Return the (x, y) coordinate for the center point of the cell that contains the specified text.  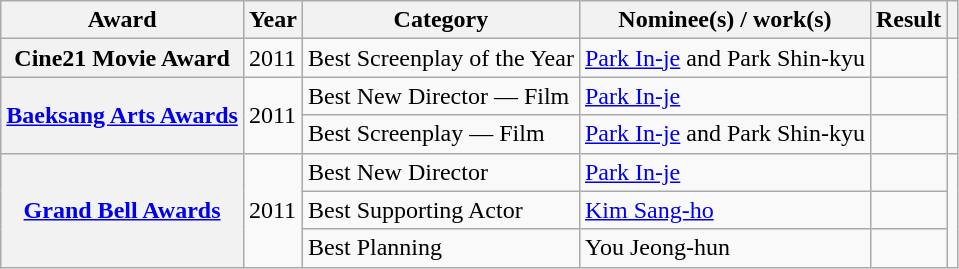
Best Screenplay — Film (440, 134)
Year (272, 20)
Kim Sang-ho (724, 210)
Best New Director — Film (440, 96)
Best Screenplay of the Year (440, 58)
You Jeong-hun (724, 248)
Nominee(s) / work(s) (724, 20)
Best New Director (440, 172)
Award (122, 20)
Cine21 Movie Award (122, 58)
Grand Bell Awards (122, 210)
Best Supporting Actor (440, 210)
Result (908, 20)
Baeksang Arts Awards (122, 115)
Category (440, 20)
Best Planning (440, 248)
